Capture the cell that displays the provided text and extract its (x, y) central coordinate. 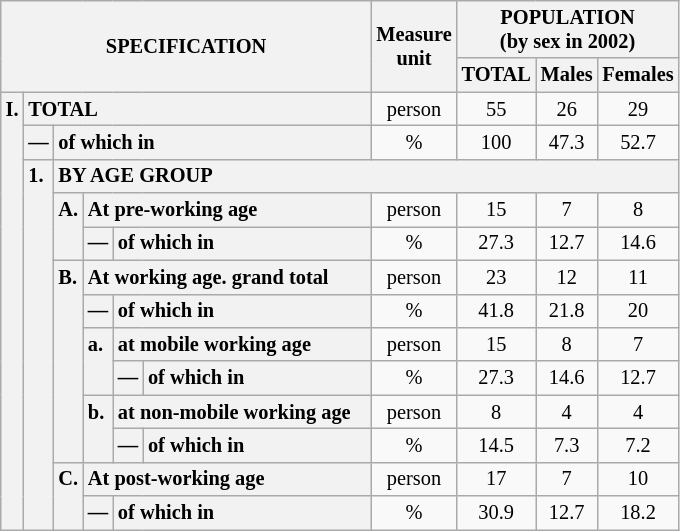
10 (638, 479)
Measure unit (414, 46)
7.3 (567, 445)
29 (638, 109)
26 (567, 109)
At pre-working age (227, 210)
18.2 (638, 513)
POPULATION (by sex in 2002) (568, 29)
a. (98, 360)
17 (496, 479)
20 (638, 311)
41.8 (496, 311)
23 (496, 277)
1. (38, 344)
Males (567, 75)
At working age. grand total (227, 277)
A. (68, 226)
12 (567, 277)
at non-mobile working age (242, 412)
52.7 (638, 142)
B. (68, 361)
7.2 (638, 445)
11 (638, 277)
b. (98, 428)
At post-working age (227, 479)
14.5 (496, 445)
BY AGE GROUP (366, 176)
21.8 (567, 311)
C. (68, 496)
55 (496, 109)
Females (638, 75)
100 (496, 142)
SPECIFICATION (186, 46)
47.3 (567, 142)
at mobile working age (242, 344)
I. (12, 311)
30.9 (496, 513)
